Locate the cell with the specified text and output its [X, Y] center coordinate. 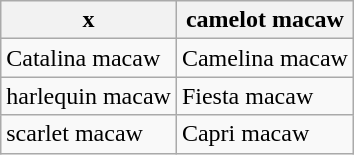
camelot macaw [264, 20]
Camelina macaw [264, 58]
Capri macaw [264, 134]
harlequin macaw [89, 96]
scarlet macaw [89, 134]
Catalina macaw [89, 58]
Fiesta macaw [264, 96]
x [89, 20]
